Scan for the cell matching the given text and deliver its [X, Y] coordinate at center. 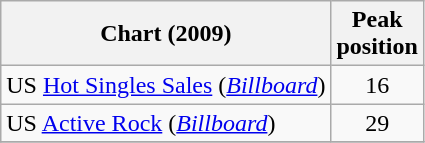
US Active Rock (Billboard) [166, 123]
29 [377, 123]
16 [377, 85]
Peakposition [377, 34]
Chart (2009) [166, 34]
US Hot Singles Sales (Billboard) [166, 85]
